Return the [x, y] coordinate for the center point of the cell that contains the specified text.  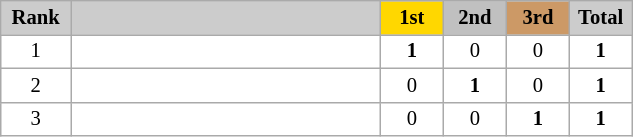
Rank [36, 17]
2nd [474, 17]
3 [36, 119]
1st [412, 17]
2 [36, 85]
3rd [538, 17]
Total [601, 17]
